Return the [X, Y] coordinate for the center point of the cell that contains the specified text.  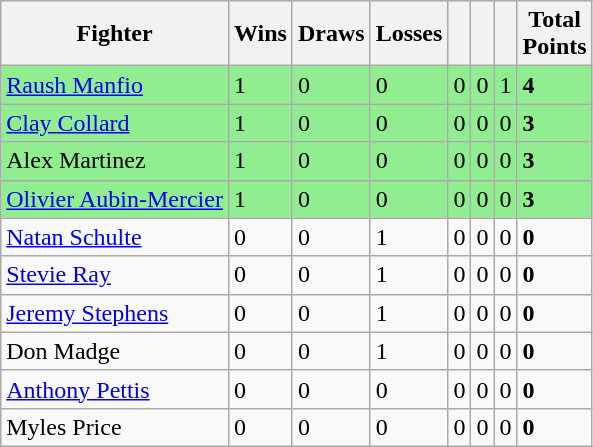
Natan Schulte [115, 237]
Stevie Ray [115, 275]
Anthony Pettis [115, 389]
Total Points [554, 34]
Losses [409, 34]
Olivier Aubin-Mercier [115, 199]
Myles Price [115, 427]
Alex Martinez [115, 161]
Wins [260, 34]
Draws [331, 34]
Clay Collard [115, 123]
Don Madge [115, 351]
Fighter [115, 34]
Raush Manfio [115, 85]
4 [554, 85]
Jeremy Stephens [115, 313]
